Scan for the cell matching the given text and deliver its [x, y] coordinate at center. 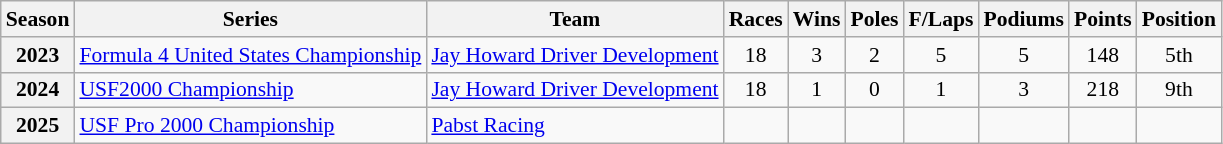
USF Pro 2000 Championship [250, 126]
0 [874, 90]
Season [38, 19]
2 [874, 55]
Poles [874, 19]
Position [1179, 19]
2025 [38, 126]
218 [1103, 90]
Pabst Racing [574, 126]
Series [250, 19]
USF2000 Championship [250, 90]
2023 [38, 55]
Wins [817, 19]
5th [1179, 55]
9th [1179, 90]
Team [574, 19]
Points [1103, 19]
Races [756, 19]
Podiums [1024, 19]
F/Laps [942, 19]
2024 [38, 90]
Formula 4 United States Championship [250, 55]
148 [1103, 55]
